Capture the cell that displays the provided text and extract its [x, y] central coordinate. 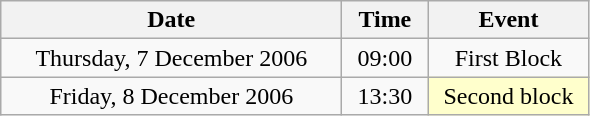
Event [508, 20]
09:00 [385, 58]
First Block [508, 58]
13:30 [385, 96]
Thursday, 7 December 2006 [172, 58]
Friday, 8 December 2006 [172, 96]
Second block [508, 96]
Time [385, 20]
Date [172, 20]
